Locate the cell with the specified text and output its (X, Y) center coordinate. 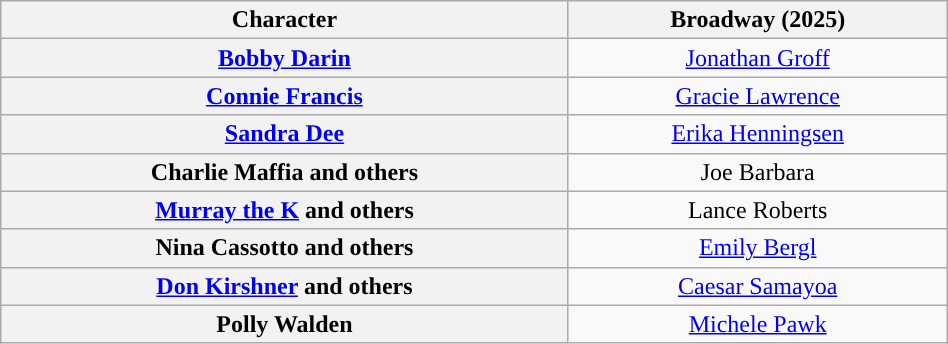
Broadway (2025) (758, 20)
Bobby Darin (284, 58)
Michele Pawk (758, 324)
Murray the K and others (284, 210)
Don Kirshner and others (284, 286)
Polly Walden (284, 324)
Joe Barbara (758, 172)
Sandra Dee (284, 134)
Erika Henningsen (758, 134)
Lance Roberts (758, 210)
Jonathan Groff (758, 58)
Emily Bergl (758, 248)
Character (284, 20)
Connie Francis (284, 96)
Nina Cassotto and others (284, 248)
Caesar Samayoa (758, 286)
Gracie Lawrence (758, 96)
Charlie Maffia and others (284, 172)
